Find where the given text appears and provide that cell's center as [x, y] coordinate. 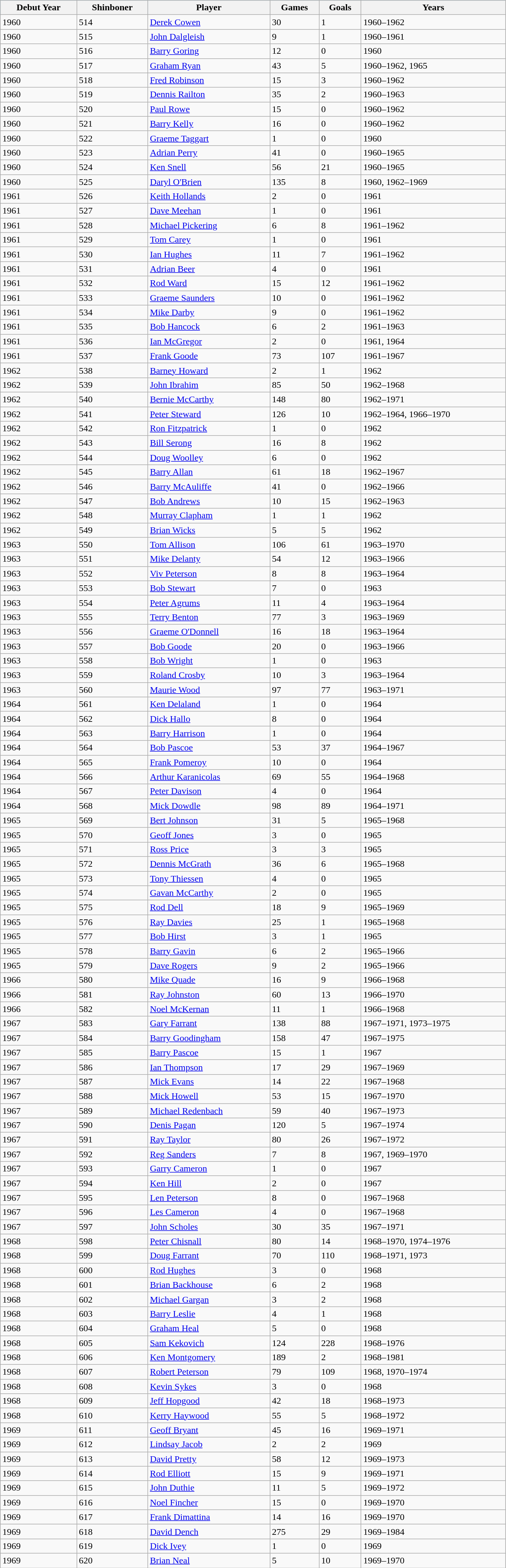
573 [112, 878]
John Duthie [209, 1488]
Gavan McCarthy [209, 893]
618 [112, 1531]
Rod Dell [209, 908]
John Ibrahim [209, 385]
Barney Howard [209, 370]
David Pretty [209, 1459]
Frank Dimattina [209, 1517]
Ken Montgomery [209, 1358]
Mick Evans [209, 1081]
Barry Kelly [209, 124]
1968–1972 [433, 1415]
538 [112, 370]
552 [112, 574]
1968–1970, 1974–1976 [433, 1241]
597 [112, 1227]
568 [112, 806]
607 [112, 1372]
Tom Allison [209, 545]
Bert Johnson [209, 820]
579 [112, 966]
Robert Peterson [209, 1372]
543 [112, 443]
Years [433, 8]
Terry Benton [209, 617]
557 [112, 646]
524 [112, 167]
Peter Agrums [209, 602]
620 [112, 1560]
1962–1967 [433, 472]
1967–1971 [433, 1227]
1965–1969 [433, 908]
531 [112, 269]
31 [294, 820]
587 [112, 1081]
564 [112, 748]
42 [294, 1401]
563 [112, 733]
Bob Stewart [209, 588]
Paul Rowe [209, 109]
581 [112, 994]
17 [294, 1067]
589 [112, 1111]
545 [112, 472]
Shinboner [112, 8]
1964–1967 [433, 748]
Keith Hollands [209, 196]
600 [112, 1270]
528 [112, 225]
158 [294, 1038]
79 [294, 1372]
1968–1981 [433, 1358]
1962–1966 [433, 487]
593 [112, 1169]
126 [294, 414]
594 [112, 1183]
554 [112, 602]
539 [112, 385]
560 [112, 690]
106 [294, 545]
Bill Serong [209, 443]
Roland Crosby [209, 675]
1960–1963 [433, 95]
Barry McAuliffe [209, 487]
1964–1971 [433, 806]
547 [112, 501]
1961–1963 [433, 327]
525 [112, 182]
596 [112, 1212]
Rod Hughes [209, 1270]
Frank Pomeroy [209, 762]
60 [294, 994]
Viv Peterson [209, 574]
58 [294, 1459]
Frank Goode [209, 356]
1969–1972 [433, 1488]
Dick Hallo [209, 719]
561 [112, 704]
570 [112, 835]
Ross Price [209, 849]
Ken Hill [209, 1183]
Dennis Railton [209, 95]
615 [112, 1488]
Fred Robinson [209, 80]
574 [112, 893]
Ian McGregor [209, 341]
Dick Ivey [209, 1546]
595 [112, 1198]
521 [112, 124]
610 [112, 1415]
22 [340, 1081]
530 [112, 254]
553 [112, 588]
Maurie Wood [209, 690]
Geoff Bryant [209, 1430]
576 [112, 922]
612 [112, 1444]
583 [112, 1023]
588 [112, 1096]
135 [294, 182]
518 [112, 80]
Denis Pagan [209, 1125]
591 [112, 1140]
599 [112, 1256]
549 [112, 530]
Dennis McGrath [209, 864]
Games [294, 8]
73 [294, 356]
514 [112, 22]
124 [294, 1343]
Ron Fitzpatrick [209, 429]
546 [112, 487]
1966–1970 [433, 994]
598 [112, 1241]
Doug Woolley [209, 458]
Brian Wicks [209, 530]
527 [112, 211]
1969–1984 [433, 1531]
Bernie McCarthy [209, 399]
613 [112, 1459]
59 [294, 1111]
559 [112, 675]
519 [112, 95]
548 [112, 516]
550 [112, 545]
1968, 1970–1974 [433, 1372]
Michael Redenbach [209, 1111]
Graeme O'Donnell [209, 631]
520 [112, 109]
602 [112, 1299]
1963–1971 [433, 690]
571 [112, 849]
David Dench [209, 1531]
1963–1969 [433, 617]
537 [112, 356]
572 [112, 864]
611 [112, 1430]
110 [340, 1256]
Noel McKernan [209, 1009]
Mick Howell [209, 1096]
617 [112, 1517]
189 [294, 1358]
515 [112, 37]
1967–1975 [433, 1038]
Bob Hancock [209, 327]
526 [112, 196]
1967–1971, 1973–1975 [433, 1023]
Tom Carey [209, 240]
536 [112, 341]
1968–1973 [433, 1401]
Kerry Haywood [209, 1415]
Mick Dowdle [209, 806]
120 [294, 1125]
21 [340, 167]
544 [112, 458]
567 [112, 791]
555 [112, 617]
Mike Darby [209, 312]
614 [112, 1473]
Geoff Jones [209, 835]
Barry Pascoe [209, 1052]
69 [294, 777]
Peter Steward [209, 414]
Barry Allan [209, 472]
37 [340, 748]
578 [112, 951]
1969–1973 [433, 1459]
1967–1974 [433, 1125]
1968–1971, 1973 [433, 1256]
Ray Johnston [209, 994]
590 [112, 1125]
605 [112, 1343]
Les Cameron [209, 1212]
Dave Rogers [209, 966]
Rod Ward [209, 283]
609 [112, 1401]
Gary Farrant [209, 1023]
Daryl O'Brien [209, 182]
1967–1972 [433, 1140]
Lindsay Jacob [209, 1444]
585 [112, 1052]
Mike Quade [209, 980]
228 [340, 1343]
Michael Pickering [209, 225]
Len Peterson [209, 1198]
1962–1971 [433, 399]
Ray Davies [209, 922]
Doug Farrant [209, 1256]
Rod Elliott [209, 1473]
109 [340, 1372]
25 [294, 922]
603 [112, 1314]
562 [112, 719]
541 [112, 414]
138 [294, 1023]
Graham Ryan [209, 66]
88 [340, 1023]
551 [112, 559]
1967–1969 [433, 1067]
Michael Gargan [209, 1299]
1960–1962, 1965 [433, 66]
1962–1968 [433, 385]
1968–1976 [433, 1343]
50 [340, 385]
569 [112, 820]
1967–1970 [433, 1096]
Adrian Perry [209, 153]
85 [294, 385]
565 [112, 762]
Ken Delaland [209, 704]
97 [294, 690]
Peter Davison [209, 791]
Derek Cowen [209, 22]
Ian Hughes [209, 254]
1961–1967 [433, 356]
Kevin Sykes [209, 1386]
Player [209, 8]
Bob Wright [209, 661]
582 [112, 1009]
Bob Pascoe [209, 748]
556 [112, 631]
47 [340, 1038]
107 [340, 356]
Ian Thompson [209, 1067]
566 [112, 777]
13 [340, 994]
1964–1968 [433, 777]
1967, 1969–1970 [433, 1154]
Mike Delanty [209, 559]
606 [112, 1358]
Bob Andrews [209, 501]
56 [294, 167]
608 [112, 1386]
70 [294, 1256]
Reg Sanders [209, 1154]
532 [112, 283]
Jeff Hopgood [209, 1401]
Tony Thiessen [209, 878]
Arthur Karanicolas [209, 777]
540 [112, 399]
580 [112, 980]
516 [112, 51]
Barry Goodingham [209, 1038]
586 [112, 1067]
40 [340, 1111]
Ken Snell [209, 167]
616 [112, 1502]
43 [294, 66]
1960–1961 [433, 37]
Bob Hirst [209, 937]
1961, 1964 [433, 341]
John Dalgleish [209, 37]
54 [294, 559]
Barry Leslie [209, 1314]
Graeme Taggart [209, 138]
89 [340, 806]
1967–1973 [433, 1111]
Adrian Beer [209, 269]
Brian Neal [209, 1560]
Noel Fincher [209, 1502]
Barry Gavin [209, 951]
Bob Goode [209, 646]
533 [112, 298]
522 [112, 138]
542 [112, 429]
584 [112, 1038]
Barry Goring [209, 51]
601 [112, 1285]
Barry Harrison [209, 733]
1960, 1962–1969 [433, 182]
Goals [340, 8]
Graham Heal [209, 1328]
Ray Taylor [209, 1140]
619 [112, 1546]
517 [112, 66]
534 [112, 312]
529 [112, 240]
Debut Year [39, 8]
26 [340, 1140]
575 [112, 908]
Graeme Saunders [209, 298]
Garry Cameron [209, 1169]
Sam Kekovich [209, 1343]
Dave Meehan [209, 211]
523 [112, 153]
535 [112, 327]
John Scholes [209, 1227]
577 [112, 937]
Brian Backhouse [209, 1285]
20 [294, 646]
1962–1963 [433, 501]
592 [112, 1154]
Murray Clapham [209, 516]
Peter Chisnall [209, 1241]
275 [294, 1531]
36 [294, 864]
604 [112, 1328]
98 [294, 806]
558 [112, 661]
148 [294, 399]
1963–1970 [433, 545]
45 [294, 1430]
1962–1964, 1966–1970 [433, 414]
